Determine the (X, Y) coordinate at the center of the cell enclosing the given text.  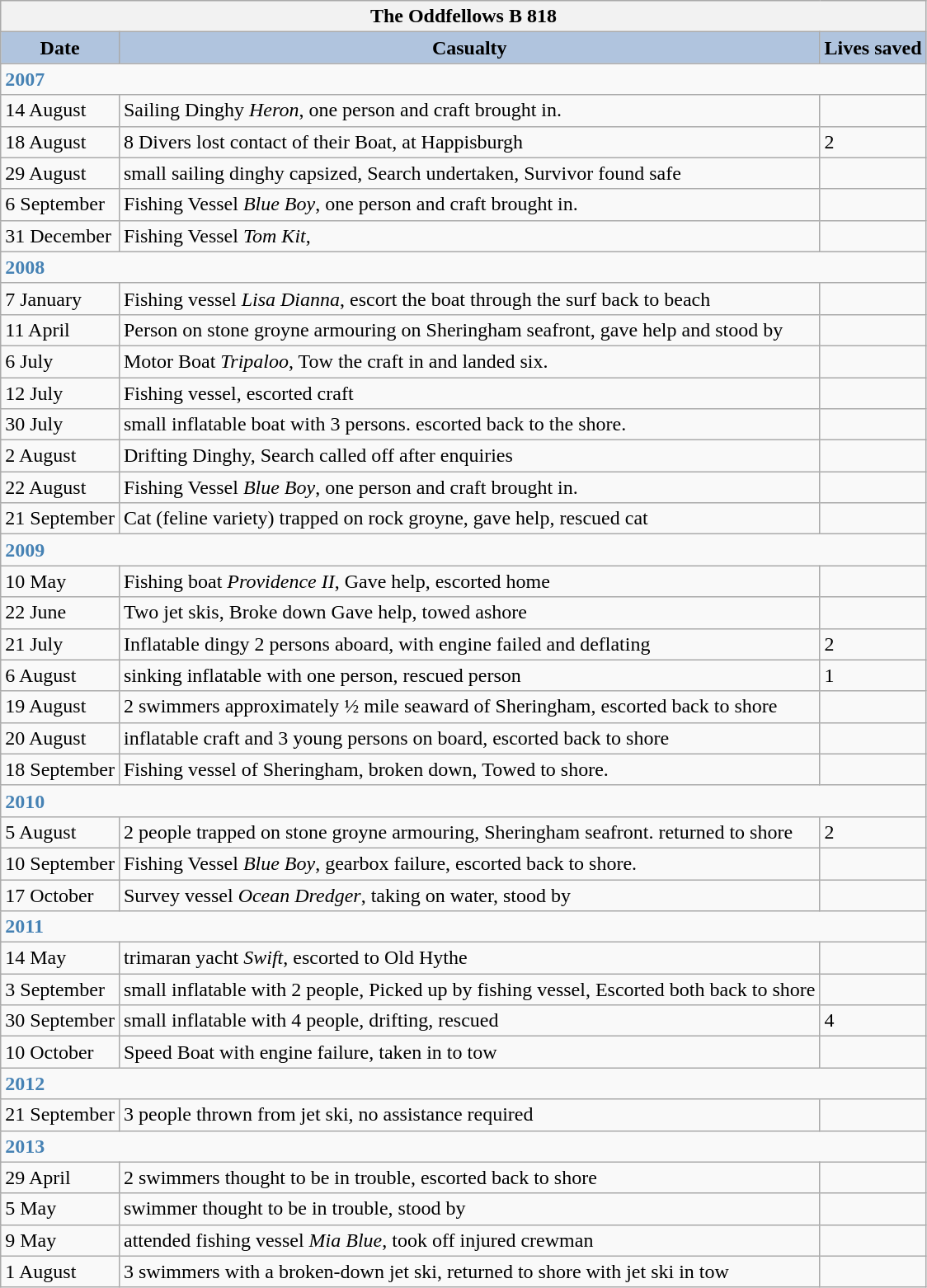
30 September (60, 1021)
2007 (463, 79)
attended fishing vessel Mia Blue, took off injured crewman (469, 1240)
Fishing vessel, escorted craft (469, 393)
Two jet skis, Broke down Gave help, towed ashore (469, 613)
14 May (60, 958)
22 August (60, 487)
2 people trapped on stone groyne armouring, Sheringham seafront. returned to shore (469, 832)
10 September (60, 863)
Person on stone groyne armouring on Sheringham seafront, gave help and stood by (469, 330)
2009 (463, 550)
3 people thrown from jet ski, no assistance required (469, 1115)
inflatable craft and 3 young persons on board, escorted back to shore (469, 738)
3 swimmers with a broken-down jet ski, returned to shore with jet ski in tow (469, 1272)
Fishing vessel Lisa Dianna, escort the boat through the surf back to beach (469, 298)
Date (60, 48)
22 June (60, 613)
10 May (60, 581)
5 August (60, 832)
11 April (60, 330)
The Oddfellows B 818 (463, 16)
2 swimmers thought to be in trouble, escorted back to shore (469, 1178)
20 August (60, 738)
2008 (463, 267)
1 August (60, 1272)
4 (873, 1021)
Casualty (469, 48)
small inflatable boat with 3 persons. escorted back to the shore. (469, 425)
1 (873, 675)
Fishing Vessel Blue Boy, gearbox failure, escorted back to shore. (469, 863)
2013 (463, 1146)
6 September (60, 204)
Survey vessel Ocean Dredger, taking on water, stood by (469, 895)
small inflatable with 2 people, Picked up by fishing vessel, Escorted both back to shore (469, 990)
Fishing boat Providence II, Gave help, escorted home (469, 581)
2 August (60, 456)
6 August (60, 675)
10 October (60, 1052)
18 August (60, 142)
12 July (60, 393)
29 April (60, 1178)
2012 (463, 1084)
3 September (60, 990)
2 swimmers approximately ½ mile seaward of Sheringham, escorted back to shore (469, 707)
trimaran yacht Swift, escorted to Old Hythe (469, 958)
29 August (60, 173)
Fishing Vessel Tom Kit, (469, 236)
Inflatable dingy 2 persons aboard, with engine failed and deflating (469, 644)
Sailing Dinghy Heron, one person and craft brought in. (469, 110)
14 August (60, 110)
2010 (463, 801)
30 July (60, 425)
Drifting Dinghy, Search called off after enquiries (469, 456)
18 September (60, 769)
2011 (463, 927)
small inflatable with 4 people, drifting, rescued (469, 1021)
21 July (60, 644)
19 August (60, 707)
Fishing vessel of Sheringham, broken down, Towed to shore. (469, 769)
7 January (60, 298)
Lives saved (873, 48)
9 May (60, 1240)
Cat (feline variety) trapped on rock groyne, gave help, rescued cat (469, 519)
swimmer thought to be in trouble, stood by (469, 1209)
5 May (60, 1209)
6 July (60, 361)
Motor Boat Tripaloo, Tow the craft in and landed six. (469, 361)
Speed Boat with engine failure, taken in to tow (469, 1052)
small sailing dinghy capsized, Search undertaken, Survivor found safe (469, 173)
17 October (60, 895)
sinking inflatable with one person, rescued person (469, 675)
8 Divers lost contact of their Boat, at Happisburgh (469, 142)
31 December (60, 236)
